Capture the cell that displays the provided text and extract its (x, y) central coordinate. 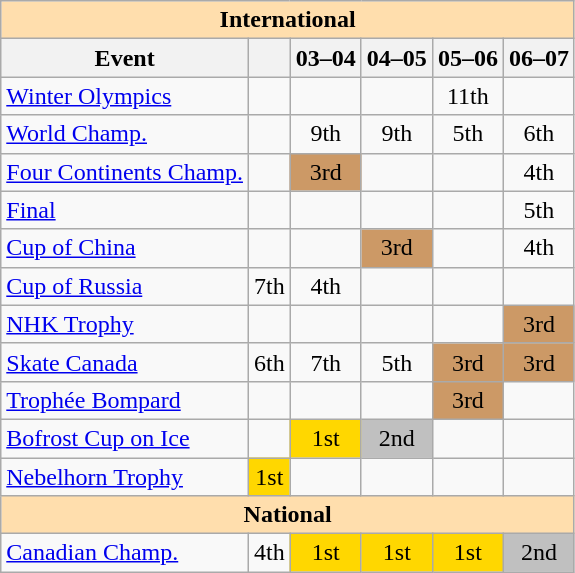
Canadian Champ. (125, 553)
04–05 (396, 58)
Nebelhorn Trophy (125, 477)
03–04 (326, 58)
Four Continents Champ. (125, 172)
05–06 (468, 58)
Winter Olympics (125, 96)
Skate Canada (125, 362)
Event (125, 58)
NHK Trophy (125, 324)
Cup of China (125, 248)
Bofrost Cup on Ice (125, 438)
11th (468, 96)
Final (125, 210)
National (288, 515)
06–07 (538, 58)
World Champ. (125, 134)
International (288, 20)
Trophée Bompard (125, 400)
Cup of Russia (125, 286)
